Capture the cell that displays the provided text and extract its (x, y) central coordinate. 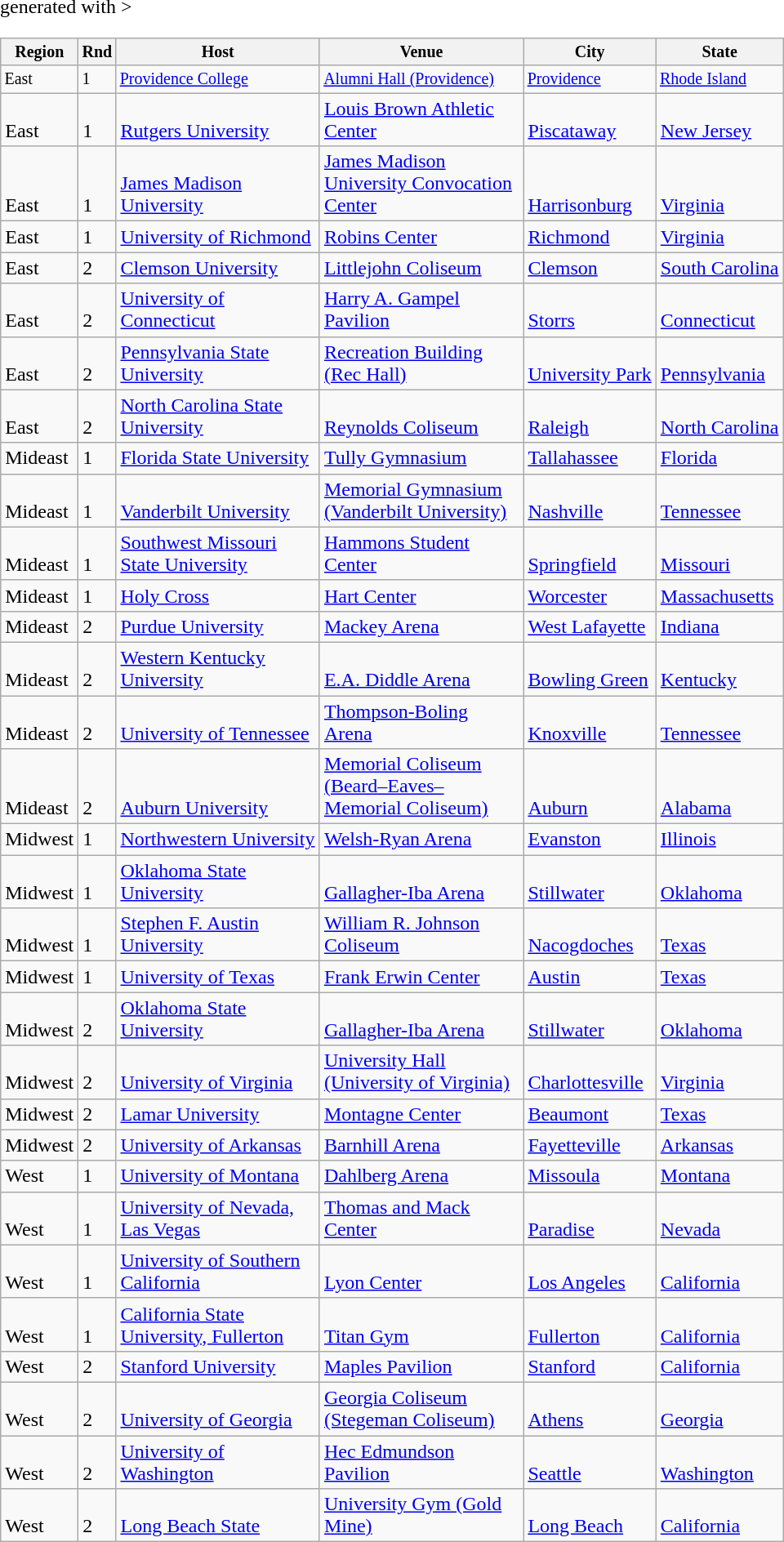
Hammons Student Center (421, 554)
Purdue University (217, 626)
University of Virginia (217, 1072)
South Carolina (719, 268)
Beaumont (590, 1114)
Titan Gym (421, 1325)
Massachusetts (719, 595)
Auburn University (217, 787)
Georgia Coliseum (Stegeman Coliseum) (421, 1408)
Pennsylvania State University (217, 363)
Bowling Green (590, 668)
Maples Pavilion (421, 1366)
Frank Erwin Center (421, 977)
Venue (421, 52)
University of Washington (217, 1462)
Evanston (590, 840)
University of Arkansas (217, 1145)
Fullerton (590, 1325)
Harry A. Gampel Pavilion (421, 310)
North Carolina (719, 417)
Los Angeles (590, 1271)
Welsh-Ryan Arena (421, 840)
University of Connecticut (217, 310)
Mackey Arena (421, 626)
Robins Center (421, 237)
West Lafayette (590, 626)
New Jersey (719, 119)
Missouri (719, 554)
North Carolina State University (217, 417)
Rhode Island (719, 78)
Paradise (590, 1219)
University of Richmond (217, 237)
Dahlberg Arena (421, 1176)
Stephen F. Austin University (217, 934)
Montana (719, 1176)
Long Beach State (217, 1516)
E.A. Diddle Arena (421, 668)
Providence (590, 78)
Memorial Gymnasium (Vanderbilt University) (421, 500)
Southwest Missouri State University (217, 554)
Montagne Center (421, 1114)
Littlejohn Coliseum (421, 268)
State (719, 52)
University of Tennessee (217, 722)
Barnhill Arena (421, 1145)
Tallahassee (590, 458)
Piscataway (590, 119)
Vanderbilt University (217, 500)
Alabama (719, 787)
Pennsylvania (719, 363)
University of Nevada, Las Vegas (217, 1219)
Fayetteville (590, 1145)
University of Montana (217, 1176)
William R. Johnson Coliseum (421, 934)
Recreation Building (Rec Hall) (421, 363)
Thomas and Mack Center (421, 1219)
Indiana (719, 626)
Hart Center (421, 595)
Kentucky (719, 668)
Memorial Coliseum (Beard–Eaves–Memorial Coliseum) (421, 787)
Western Kentucky University (217, 668)
Richmond (590, 237)
Stanford (590, 1366)
Thompson-Boling Arena (421, 722)
Arkansas (719, 1145)
James Madison University (217, 184)
Holy Cross (217, 595)
Reynolds Coliseum (421, 417)
Athens (590, 1408)
Florida State University (217, 458)
James Madison University Convocation Center (421, 184)
Springfield (590, 554)
Storrs (590, 310)
Charlottesville (590, 1072)
University Park (590, 363)
Providence College (217, 78)
Washington (719, 1462)
Region (39, 52)
Tully Gymnasium (421, 458)
Auburn (590, 787)
Raleigh (590, 417)
Long Beach (590, 1516)
Harrisonburg (590, 184)
Illinois (719, 840)
Hec Edmundson Pavilion (421, 1462)
City (590, 52)
Rutgers University (217, 119)
Connecticut (719, 310)
University Hall (University of Virginia) (421, 1072)
Knoxville (590, 722)
Florida (719, 458)
Lyon Center (421, 1271)
Alumni Hall (Providence) (421, 78)
Rnd (97, 52)
University Gym (Gold Mine) (421, 1516)
Stanford University (217, 1366)
Austin (590, 977)
Clemson University (217, 268)
California State University, Fullerton (217, 1325)
Seattle (590, 1462)
University of Texas (217, 977)
Clemson (590, 268)
Nashville (590, 500)
University of Southern California (217, 1271)
University of Georgia (217, 1408)
Missoula (590, 1176)
Northwestern University (217, 840)
Host (217, 52)
Louis Brown Athletic Center (421, 119)
Lamar University (217, 1114)
Georgia (719, 1408)
Nevada (719, 1219)
Worcester (590, 595)
Nacogdoches (590, 934)
